Locate the cell with the specified text and output its [x, y] center coordinate. 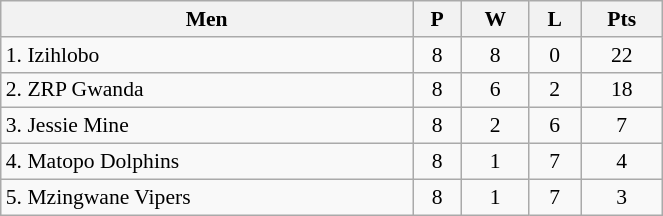
5. Mzingwane Vipers [207, 197]
2. ZRP Gwanda [207, 90]
4 [622, 162]
W [496, 19]
0 [555, 55]
3. Jessie Mine [207, 126]
22 [622, 55]
Pts [622, 19]
1. Izihlobo [207, 55]
P [436, 19]
4. Matopo Dolphins [207, 162]
18 [622, 90]
L [555, 19]
Men [207, 19]
3 [622, 197]
